Search for the cell housing the specified text and yield its [X, Y] center coordinate. 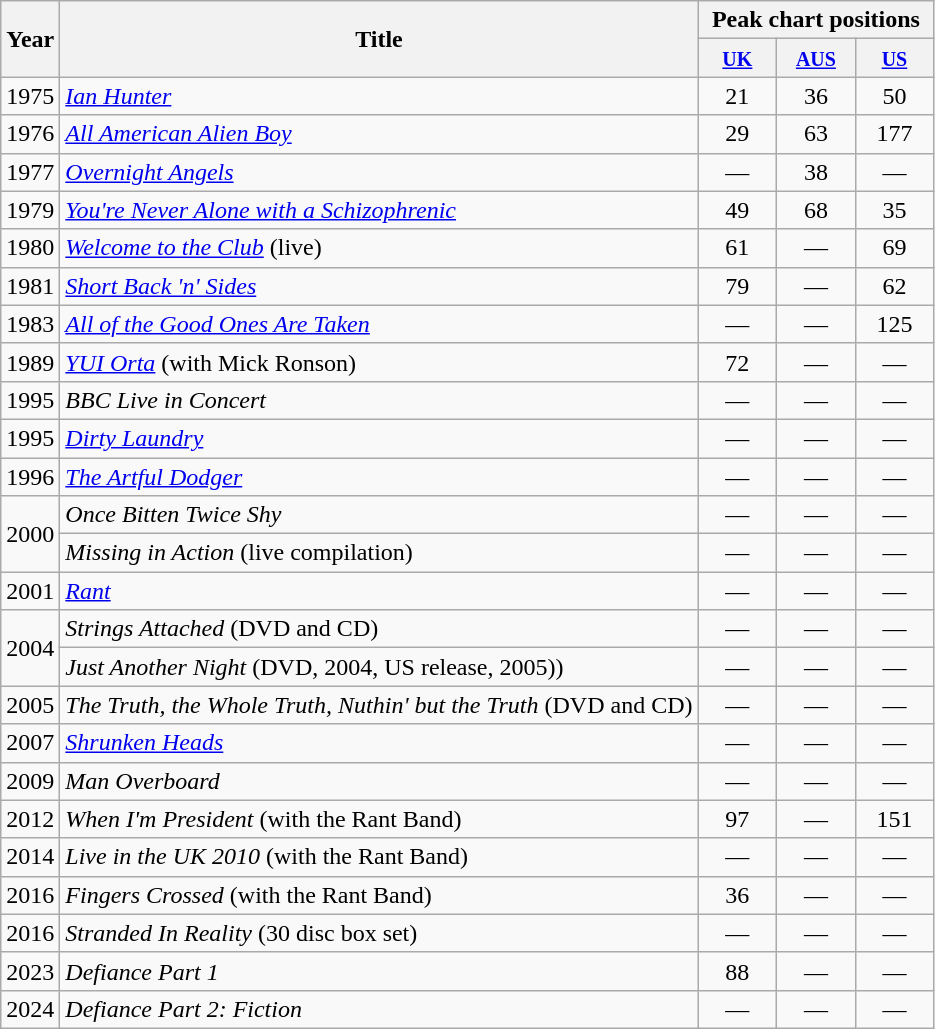
2009 [30, 781]
49 [738, 210]
151 [894, 819]
79 [738, 286]
1989 [30, 362]
Dirty Laundry [379, 438]
2023 [30, 971]
Defiance Part 2: Fiction [379, 1009]
Missing in Action (live compilation) [379, 553]
Rant [379, 591]
69 [894, 248]
2001 [30, 591]
AUS [816, 58]
68 [816, 210]
Title [379, 39]
Peak chart positions [816, 20]
1981 [30, 286]
2005 [30, 705]
1996 [30, 477]
177 [894, 134]
1979 [30, 210]
When I'm President (with the Rant Band) [379, 819]
1977 [30, 172]
Strings Attached (DVD and CD) [379, 629]
Year [30, 39]
38 [816, 172]
Ian Hunter [379, 96]
2012 [30, 819]
UK [738, 58]
88 [738, 971]
Man Overboard [379, 781]
Defiance Part 1 [379, 971]
Short Back 'n' Sides [379, 286]
YUI Orta (with Mick Ronson) [379, 362]
2024 [30, 1009]
1983 [30, 324]
61 [738, 248]
62 [894, 286]
50 [894, 96]
BBC Live in Concert [379, 400]
US [894, 58]
1976 [30, 134]
2000 [30, 534]
Live in the UK 2010 (with the Rant Band) [379, 857]
The Artful Dodger [379, 477]
Welcome to the Club (live) [379, 248]
Just Another Night (DVD, 2004, US release, 2005)) [379, 667]
You're Never Alone with a Schizophrenic [379, 210]
All of the Good Ones Are Taken [379, 324]
125 [894, 324]
All American Alien Boy [379, 134]
1980 [30, 248]
Overnight Angels [379, 172]
35 [894, 210]
2014 [30, 857]
63 [816, 134]
72 [738, 362]
2004 [30, 648]
1975 [30, 96]
Fingers Crossed (with the Rant Band) [379, 895]
97 [738, 819]
Once Bitten Twice Shy [379, 515]
2007 [30, 743]
Stranded In Reality (30 disc box set) [379, 933]
Shrunken Heads [379, 743]
21 [738, 96]
29 [738, 134]
The Truth, the Whole Truth, Nuthin' but the Truth (DVD and CD) [379, 705]
